Provide the [x, y] coordinate of the cell's center where the given text is located.  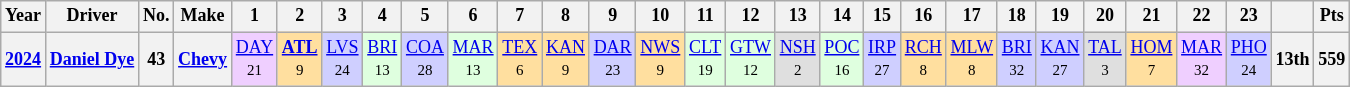
IRP27 [882, 59]
NWS9 [660, 59]
TAL3 [1105, 59]
15 [882, 16]
ATL9 [299, 59]
Year [24, 16]
BRI32 [1016, 59]
MLW8 [972, 59]
KAN27 [1060, 59]
2024 [24, 59]
DAY21 [254, 59]
CLT19 [706, 59]
13th [1292, 59]
10 [660, 16]
2 [299, 16]
6 [473, 16]
17 [972, 16]
NSH2 [798, 59]
43 [156, 59]
Chevy [203, 59]
11 [706, 16]
POC16 [842, 59]
12 [751, 16]
19 [1060, 16]
LVS24 [342, 59]
RCH8 [923, 59]
MAR13 [473, 59]
13 [798, 16]
PHO24 [1248, 59]
4 [382, 16]
GTW12 [751, 59]
18 [1016, 16]
Daniel Dye [92, 59]
16 [923, 16]
9 [612, 16]
21 [1152, 16]
MAR32 [1202, 59]
7 [520, 16]
TEX6 [520, 59]
8 [566, 16]
22 [1202, 16]
23 [1248, 16]
1 [254, 16]
KAN9 [566, 59]
Driver [92, 16]
BRI13 [382, 59]
DAR23 [612, 59]
559 [1332, 59]
Pts [1332, 16]
20 [1105, 16]
3 [342, 16]
No. [156, 16]
Make [203, 16]
COA28 [426, 59]
14 [842, 16]
5 [426, 16]
HOM7 [1152, 59]
